Provide the (X, Y) coordinate of the cell's center where the given text is located.  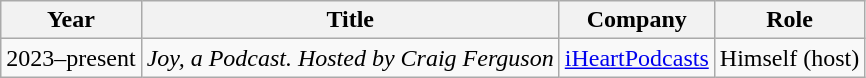
iHeartPodcasts (636, 58)
2023–present (71, 58)
Year (71, 20)
Joy, a Podcast. Hosted by Craig Ferguson (350, 58)
Company (636, 20)
Role (789, 20)
Himself (host) (789, 58)
Title (350, 20)
